From the cell containing the given text, extract its center point as (X, Y) coordinate. 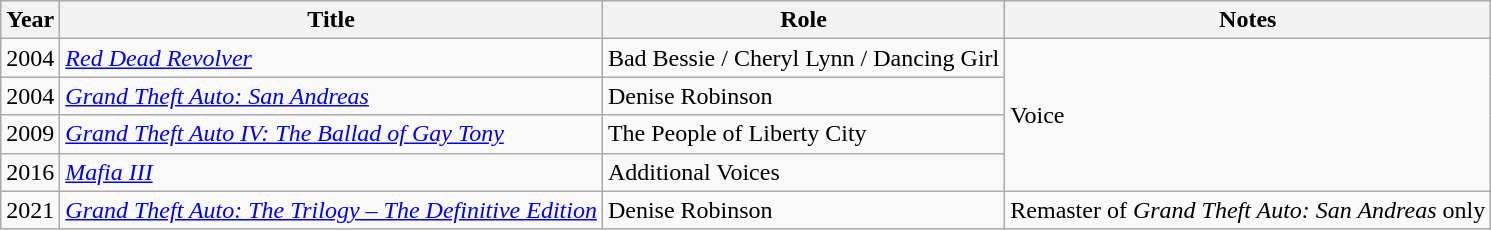
Notes (1248, 20)
Role (803, 20)
Grand Theft Auto: The Trilogy – The Definitive Edition (332, 210)
2021 (30, 210)
Red Dead Revolver (332, 58)
The People of Liberty City (803, 134)
Grand Theft Auto: San Andreas (332, 96)
Voice (1248, 115)
Bad Bessie / Cheryl Lynn / Dancing Girl (803, 58)
Mafia III (332, 172)
Additional Voices (803, 172)
2016 (30, 172)
Grand Theft Auto IV: The Ballad of Gay Tony (332, 134)
Remaster of Grand Theft Auto: San Andreas only (1248, 210)
Title (332, 20)
2009 (30, 134)
Year (30, 20)
